Pinpoint the cell where the given text exists, returning its (X, Y) midpoint coordinate. 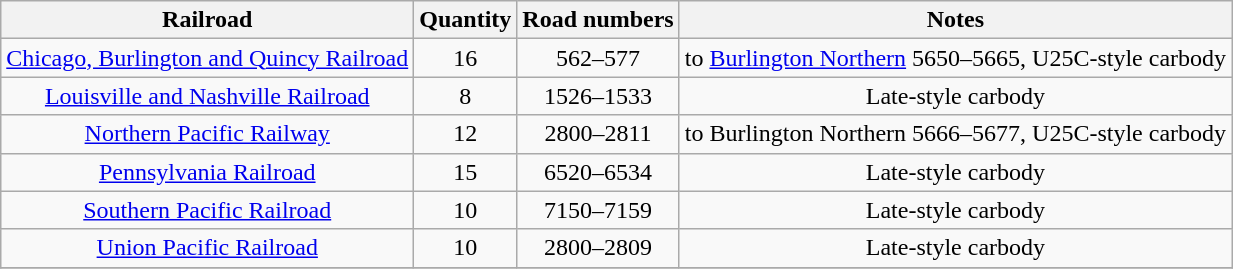
7150–7159 (598, 210)
6520–6534 (598, 172)
12 (466, 134)
to Burlington Northern 5650–5665, U25C-style carbody (955, 58)
Road numbers (598, 20)
Notes (955, 20)
Northern Pacific Railway (208, 134)
Southern Pacific Railroad (208, 210)
to Burlington Northern 5666–5677, U25C-style carbody (955, 134)
Chicago, Burlington and Quincy Railroad (208, 58)
16 (466, 58)
8 (466, 96)
15 (466, 172)
2800–2811 (598, 134)
1526–1533 (598, 96)
Pennsylvania Railroad (208, 172)
Union Pacific Railroad (208, 248)
Railroad (208, 20)
Quantity (466, 20)
562–577 (598, 58)
Louisville and Nashville Railroad (208, 96)
2800–2809 (598, 248)
